For the text-containing cell, return its midpoint in (x, y) coordinate format. 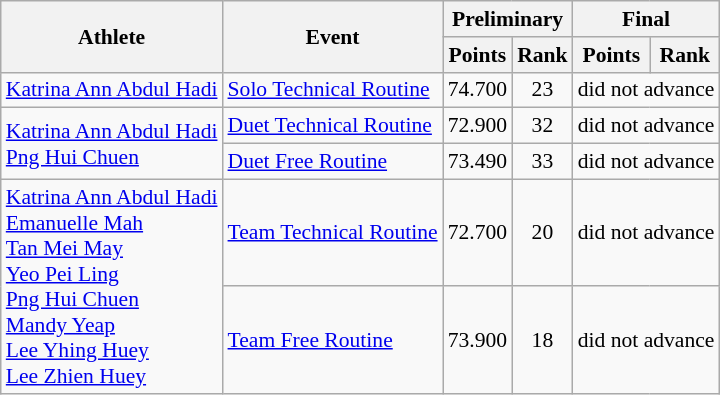
23 (542, 90)
18 (542, 340)
Event (333, 36)
Katrina Ann Abdul Hadi (112, 90)
Solo Technical Routine (333, 90)
20 (542, 232)
Athlete (112, 36)
73.490 (478, 162)
Team Free Routine (333, 340)
Katrina Ann Abdul HadiPng Hui Chuen (112, 144)
32 (542, 126)
73.900 (478, 340)
Duet Technical Routine (333, 126)
Katrina Ann Abdul HadiEmanuelle MahTan Mei MayYeo Pei LingPng Hui ChuenMandy YeapLee Yhing HueyLee Zhien Huey (112, 286)
74.700 (478, 90)
Duet Free Routine (333, 162)
Team Technical Routine (333, 232)
Preliminary (508, 19)
Final (646, 19)
72.700 (478, 232)
33 (542, 162)
72.900 (478, 126)
